Provide the [X, Y] coordinate of the cell's center where the given text is located.  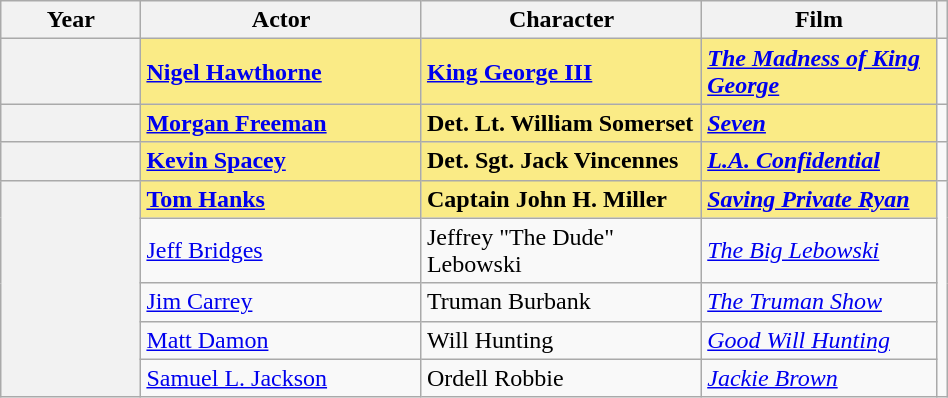
King George III [561, 72]
Ordell Robbie [561, 378]
Will Hunting [561, 340]
Tom Hanks [282, 199]
Jeffrey "The Dude" Lebowski [561, 250]
Samuel L. Jackson [282, 378]
The Madness of King George [819, 72]
Det. Sgt. Jack Vincennes [561, 161]
Film [819, 20]
Kevin Spacey [282, 161]
Nigel Hawthorne [282, 72]
Truman Burbank [561, 302]
Year [71, 20]
Matt Damon [282, 340]
The Big Lebowski [819, 250]
Det. Lt. William Somerset [561, 123]
L.A. Confidential [819, 161]
Jeff Bridges [282, 250]
Jackie Brown [819, 378]
Actor [282, 20]
Character [561, 20]
Jim Carrey [282, 302]
The Truman Show [819, 302]
Good Will Hunting [819, 340]
Captain John H. Miller [561, 199]
Morgan Freeman [282, 123]
Seven [819, 123]
Saving Private Ryan [819, 199]
